Provide the [X, Y] coordinate of the cell's center where the given text is located.  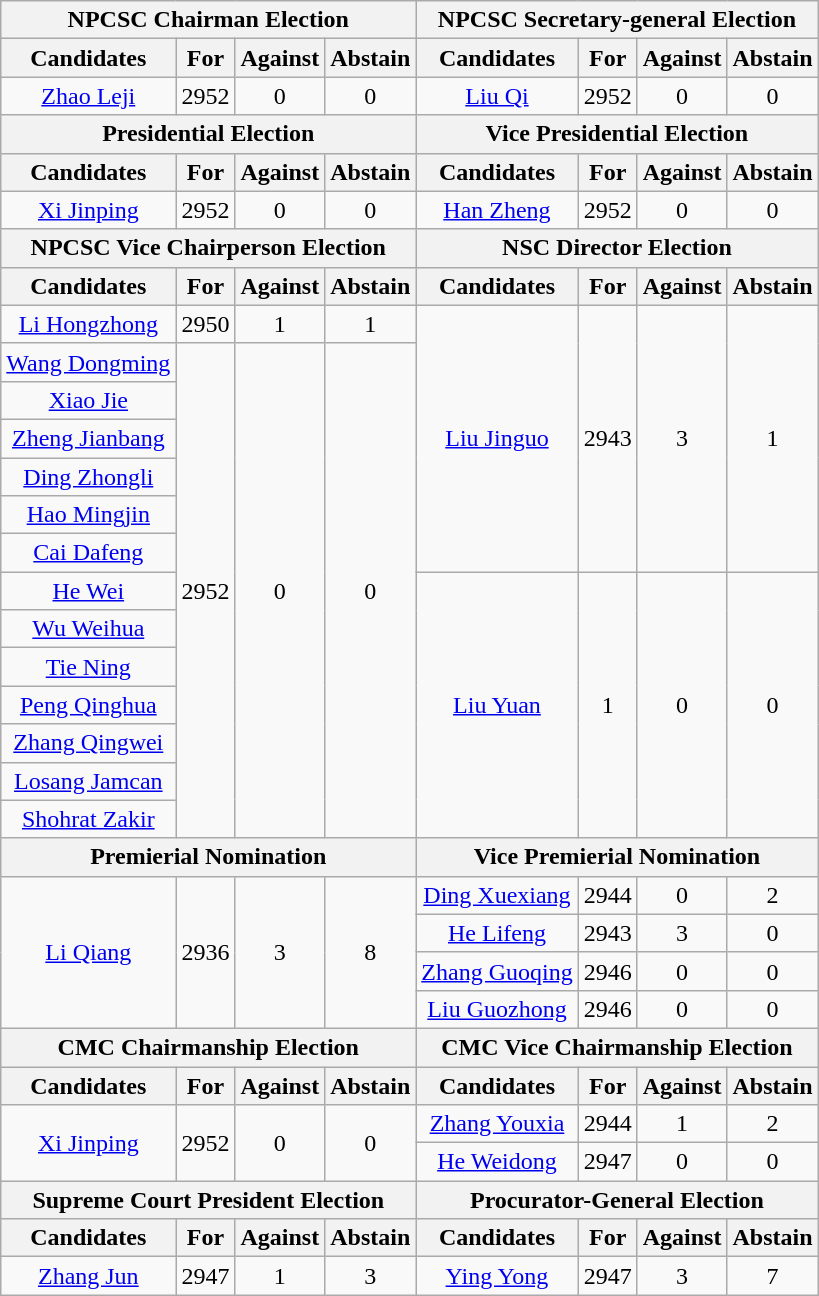
Zhang Guoqing [497, 971]
Liu Guozhong [497, 1009]
NSC Director Election [617, 248]
Vice Presidential Election [617, 134]
Ding Xuexiang [497, 895]
Vice Premierial Nomination [617, 857]
He Weidong [497, 1162]
Hao Mingjin [88, 515]
Shohrat Zakir [88, 819]
Zheng Jianbang [88, 438]
Liu Qi [497, 96]
Li Hongzhong [88, 324]
Ding Zhongli [88, 477]
7 [772, 1276]
Tie Ning [88, 667]
Supreme Court President Election [208, 1200]
Ying Yong [497, 1276]
CMC Chairmanship Election [208, 1047]
2950 [206, 324]
Zhang Jun [88, 1276]
Zhao Leji [88, 96]
He Wei [88, 591]
Zhang Youxia [497, 1124]
2936 [206, 952]
Procurator-General Election [617, 1200]
Peng Qinghua [88, 705]
Premierial Nomination [208, 857]
Li Qiang [88, 952]
Liu Yuan [497, 705]
Cai Dafeng [88, 553]
Xiao Jie [88, 400]
Han Zheng [497, 210]
Wu Weihua [88, 629]
Presidential Election [208, 134]
NPCSC Chairman Election [208, 20]
Losang Jamcan [88, 781]
Zhang Qingwei [88, 743]
Liu Jinguo [497, 438]
He Lifeng [497, 933]
Wang Dongming [88, 362]
NPCSC Vice Chairperson Election [208, 248]
CMC Vice Chairmanship Election [617, 1047]
8 [370, 952]
NPCSC Secretary-general Election [617, 20]
